Output the [X, Y] coordinate of the center of the cell containing the given text.  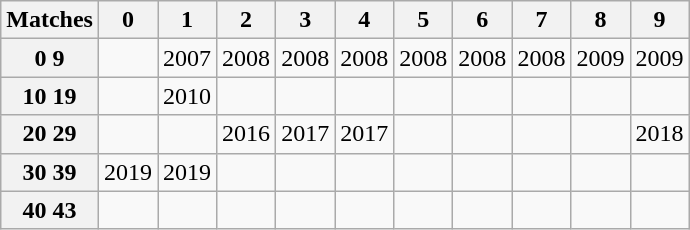
30 39 [50, 172]
2007 [188, 58]
40 43 [50, 210]
2010 [188, 96]
10 19 [50, 96]
2018 [660, 134]
2 [246, 20]
2016 [246, 134]
1 [188, 20]
9 [660, 20]
3 [306, 20]
20 29 [50, 134]
0 9 [50, 58]
6 [482, 20]
7 [542, 20]
8 [600, 20]
5 [424, 20]
Matches [50, 20]
4 [364, 20]
0 [128, 20]
